Pinpoint the cell where the given text exists, returning its (X, Y) midpoint coordinate. 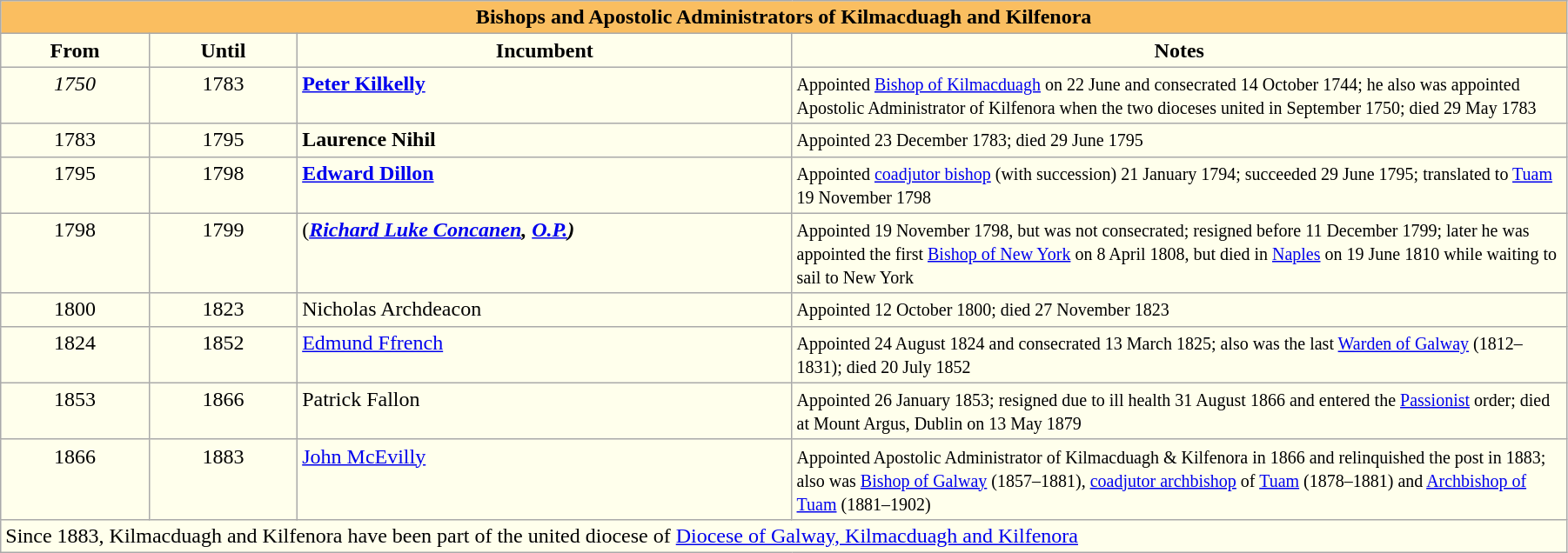
Patrick Fallon (545, 410)
Incumbent (545, 50)
(Richard Luke Concanen, O.P.) (545, 253)
1852 (223, 355)
Bishops and Apostolic Administrators of Kilmacduagh and Kilfenora (784, 17)
Appointed coadjutor bishop (with succession) 21 January 1794; succeeded 29 June 1795; translated to Tuam 19 November 1798 (1179, 184)
Appointed 12 October 1800; died 27 November 1823 (1179, 310)
1800 (75, 310)
1799 (223, 253)
1853 (75, 410)
Appointed 23 December 1783; died 29 June 1795 (1179, 140)
1824 (75, 355)
Since 1883, Kilmacduagh and Kilfenora have been part of the united diocese of Diocese of Galway, Kilmacduagh and Kilfenora (784, 536)
Edward Dillon (545, 184)
1750 (75, 96)
Laurence Nihil (545, 140)
Peter Kilkelly (545, 96)
Appointed 24 August 1824 and consecrated 13 March 1825; also was the last Warden of Galway (1812–1831); died 20 July 1852 (1179, 355)
Nicholas Archdeacon (545, 310)
From (75, 50)
John McEvilly (545, 479)
1823 (223, 310)
Until (223, 50)
Edmund Ffrench (545, 355)
Notes (1179, 50)
Appointed 26 January 1853; resigned due to ill health 31 August 1866 and entered the Passionist order; died at Mount Argus, Dublin on 13 May 1879 (1179, 410)
1883 (223, 479)
